Locate the cell with the specified text and output its [X, Y] center coordinate. 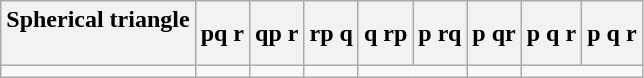
p qr [494, 34]
pq r [222, 34]
q rp [385, 34]
Spherical triangle [98, 34]
qp r [277, 34]
rp q [331, 34]
p rq [440, 34]
